Search for the cell housing the specified text and yield its [x, y] center coordinate. 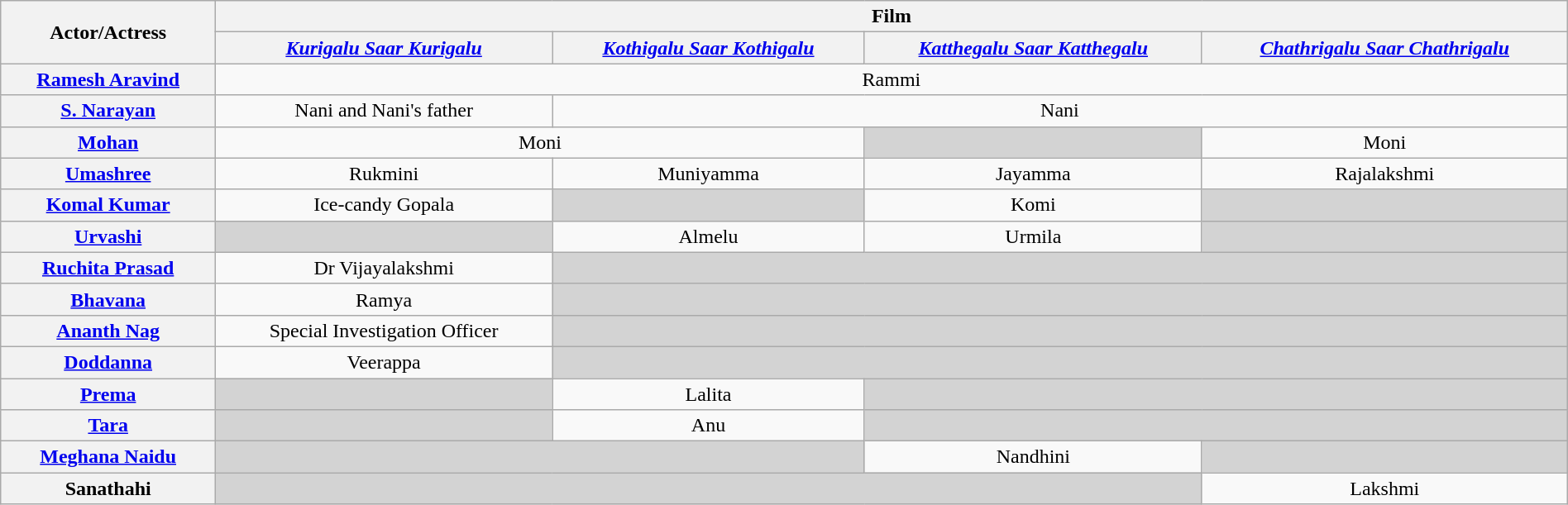
Komi [1033, 205]
Bhavana [108, 299]
Nani [1060, 111]
Chathrigalu Saar Chathrigalu [1384, 48]
Katthegalu Saar Katthegalu [1033, 48]
Kurigalu Saar Kurigalu [384, 48]
Lakshmi [1384, 488]
Urvashi [108, 236]
Ruchita Prasad [108, 268]
Umashree [108, 174]
Urmila [1033, 236]
Sanathahi [108, 488]
Actor/Actress [108, 32]
Tara [108, 426]
Rukmini [384, 174]
Kothigalu Saar Kothigalu [709, 48]
Anu [709, 426]
Lalita [709, 394]
Prema [108, 394]
Ramesh Aravind [108, 79]
Ramya [384, 299]
Nandhini [1033, 457]
Nani and Nani's father [384, 111]
Dr Vijayalakshmi [384, 268]
Muniyamma [709, 174]
Veerappa [384, 362]
Ananth Nag [108, 331]
Meghana Naidu [108, 457]
Ice-candy Gopala [384, 205]
Jayamma [1033, 174]
Almelu [709, 236]
Film [892, 17]
Komal Kumar [108, 205]
Mohan [108, 142]
Rammi [892, 79]
S. Narayan [108, 111]
Doddanna [108, 362]
Special Investigation Officer [384, 331]
Rajalakshmi [1384, 174]
